Detect which cell encompasses the target text, then output its [X, Y] center coordinate. 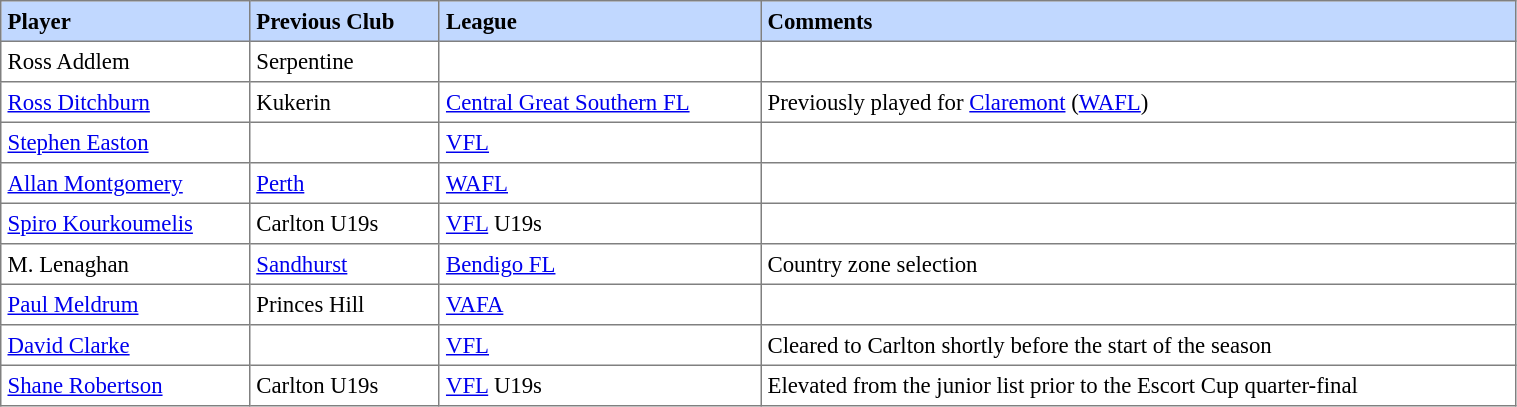
Previous Club [344, 21]
Comments [1138, 21]
Country zone selection [1138, 264]
David Clarke [126, 345]
Allan Montgomery [126, 183]
Bendigo FL [600, 264]
M. Lenaghan [126, 264]
Spiro Kourkoumelis [126, 223]
Player [126, 21]
Elevated from the junior list prior to the Escort Cup quarter-final [1138, 385]
Perth [344, 183]
Cleared to Carlton shortly before the start of the season [1138, 345]
WAFL [600, 183]
Sandhurst [344, 264]
Previously played for Claremont (WAFL) [1138, 102]
Paul Meldrum [126, 304]
Central Great Southern FL [600, 102]
VAFA [600, 304]
Kukerin [344, 102]
Ross Addlem [126, 61]
Stephen Easton [126, 142]
Ross Ditchburn [126, 102]
League [600, 21]
Serpentine [344, 61]
Princes Hill [344, 304]
Shane Robertson [126, 385]
